Detect which cell encompasses the target text, then output its (x, y) center coordinate. 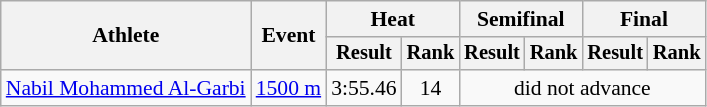
3:55.46 (364, 88)
Heat (392, 19)
14 (431, 88)
did not advance (582, 88)
Nabil Mohammed Al-Garbi (126, 88)
Event (288, 36)
Athlete (126, 36)
Final (644, 19)
Semifinal (520, 19)
1500 m (288, 88)
